For the text-containing cell, return its midpoint in [x, y] coordinate format. 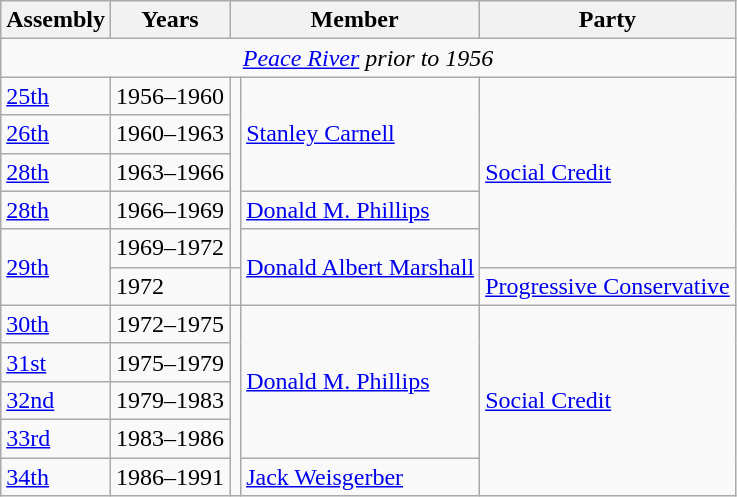
1975–1979 [170, 362]
1972–1975 [170, 324]
1966–1969 [170, 210]
Progressive Conservative [608, 286]
1986–1991 [170, 477]
1979–1983 [170, 400]
Member [355, 20]
1963–1966 [170, 172]
29th [56, 267]
Years [170, 20]
1956–1960 [170, 96]
33rd [56, 438]
30th [56, 324]
32nd [56, 400]
Party [608, 20]
1972 [170, 286]
Donald Albert Marshall [360, 267]
Assembly [56, 20]
1960–1963 [170, 134]
25th [56, 96]
1983–1986 [170, 438]
Jack Weisgerber [360, 477]
26th [56, 134]
Stanley Carnell [360, 134]
1969–1972 [170, 248]
34th [56, 477]
Peace River prior to 1956 [368, 58]
31st [56, 362]
